Identify which cell holds the provided text, then report its (X, Y) central coordinate. 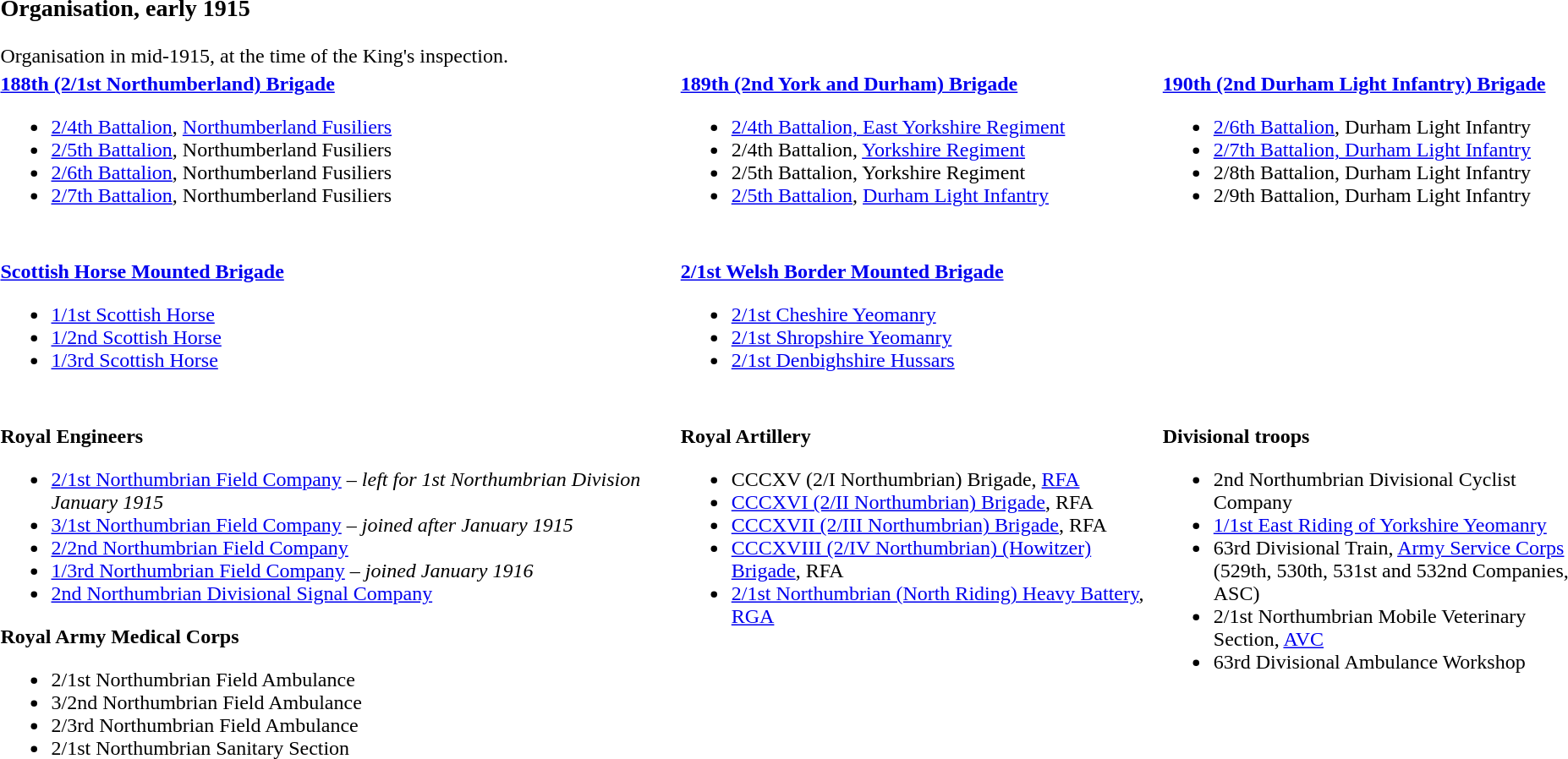
2/1st Welsh Border Mounted Brigade2/1st Cheshire Yeomanry2/1st Shropshire Yeomanry2/1st Denbighshire Hussars (918, 326)
